Capture the cell that displays the provided text and extract its [X, Y] central coordinate. 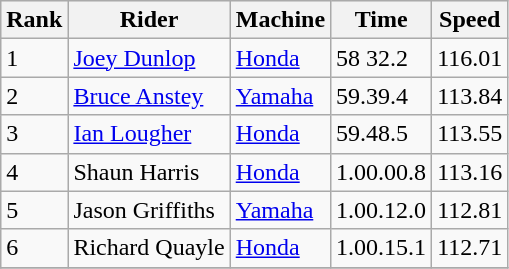
2 [34, 96]
Jason Griffiths [149, 210]
113.84 [470, 96]
112.71 [470, 248]
Rank [34, 20]
59.48.5 [382, 134]
113.55 [470, 134]
5 [34, 210]
Rider [149, 20]
Shaun Harris [149, 172]
113.16 [470, 172]
58 32.2 [382, 58]
Bruce Anstey [149, 96]
Time [382, 20]
Richard Quayle [149, 248]
Speed [470, 20]
1.00.15.1 [382, 248]
112.81 [470, 210]
Joey Dunlop [149, 58]
1.00.12.0 [382, 210]
59.39.4 [382, 96]
1 [34, 58]
6 [34, 248]
3 [34, 134]
Machine [280, 20]
Ian Lougher [149, 134]
4 [34, 172]
1.00.00.8 [382, 172]
116.01 [470, 58]
